Find where the given text appears and provide that cell's center as (x, y) coordinate. 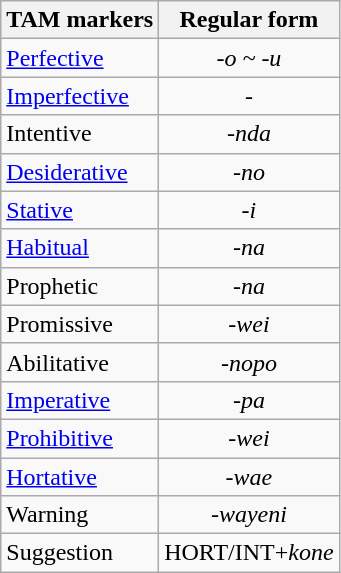
Perfective (80, 58)
Desiderative (80, 172)
-o ~ -u (249, 58)
Imperfective (80, 96)
Imperative (80, 400)
-wae (249, 477)
-wayeni (249, 515)
Regular form (249, 20)
HORT/INT+kone (249, 553)
- (249, 96)
-pa (249, 400)
Warning (80, 515)
-nopo (249, 362)
Suggestion (80, 553)
-nda (249, 134)
Promissive (80, 324)
Habitual (80, 248)
Hortative (80, 477)
-no (249, 172)
TAM markers (80, 20)
Abilitative (80, 362)
-i (249, 210)
Prohibitive (80, 438)
Prophetic (80, 286)
Intentive (80, 134)
Stative (80, 210)
